Find where the given text appears and provide that cell's center as (x, y) coordinate. 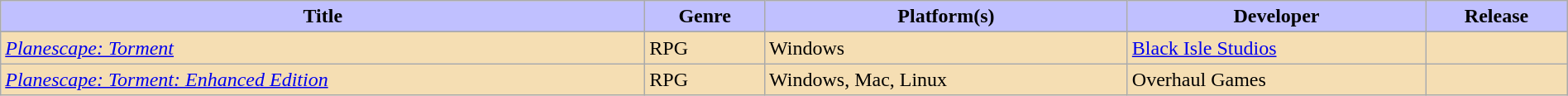
Windows, Mac, Linux (946, 79)
Windows (946, 48)
Overhaul Games (1276, 79)
Platform(s) (946, 17)
Release (1497, 17)
Developer (1276, 17)
Planescape: Torment (323, 48)
Black Isle Studios (1276, 48)
Planescape: Torment: Enhanced Edition (323, 79)
Title (323, 17)
Genre (705, 17)
